Output the [X, Y] coordinate of the center of the cell containing the given text.  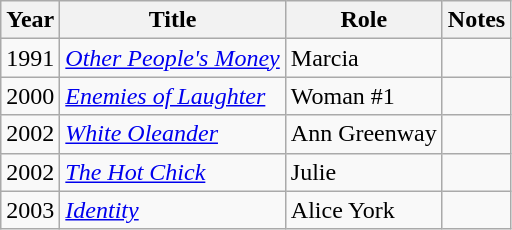
Woman #1 [364, 96]
Other People's Money [172, 58]
Year [30, 20]
Enemies of Laughter [172, 96]
Marcia [364, 58]
The Hot Chick [172, 172]
Alice York [364, 210]
White Oleander [172, 134]
1991 [30, 58]
Title [172, 20]
2003 [30, 210]
Ann Greenway [364, 134]
Julie [364, 172]
2000 [30, 96]
Role [364, 20]
Notes [476, 20]
Identity [172, 210]
